Find where the given text appears and provide that cell's center as (X, Y) coordinate. 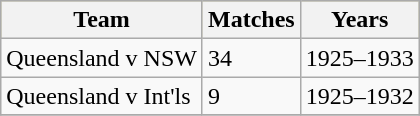
Years (360, 20)
Team (102, 20)
Queensland v Int'ls (102, 96)
9 (251, 96)
Matches (251, 20)
1925–1932 (360, 96)
1925–1933 (360, 58)
Queensland v NSW (102, 58)
34 (251, 58)
